Identify which cell holds the provided text, then report its (x, y) central coordinate. 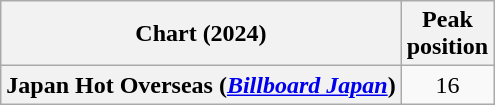
Peakposition (447, 34)
16 (447, 85)
Japan Hot Overseas (Billboard Japan) (201, 85)
Chart (2024) (201, 34)
